Return (x, y) of the center of cell containing provided text 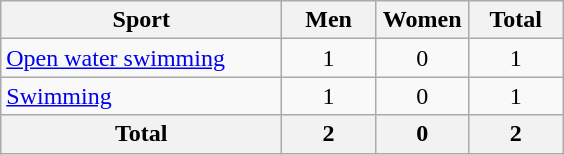
Sport (142, 20)
Men (329, 20)
Open water swimming (142, 58)
Women (422, 20)
Swimming (142, 96)
